Pinpoint the cell where the given text exists, returning its (X, Y) midpoint coordinate. 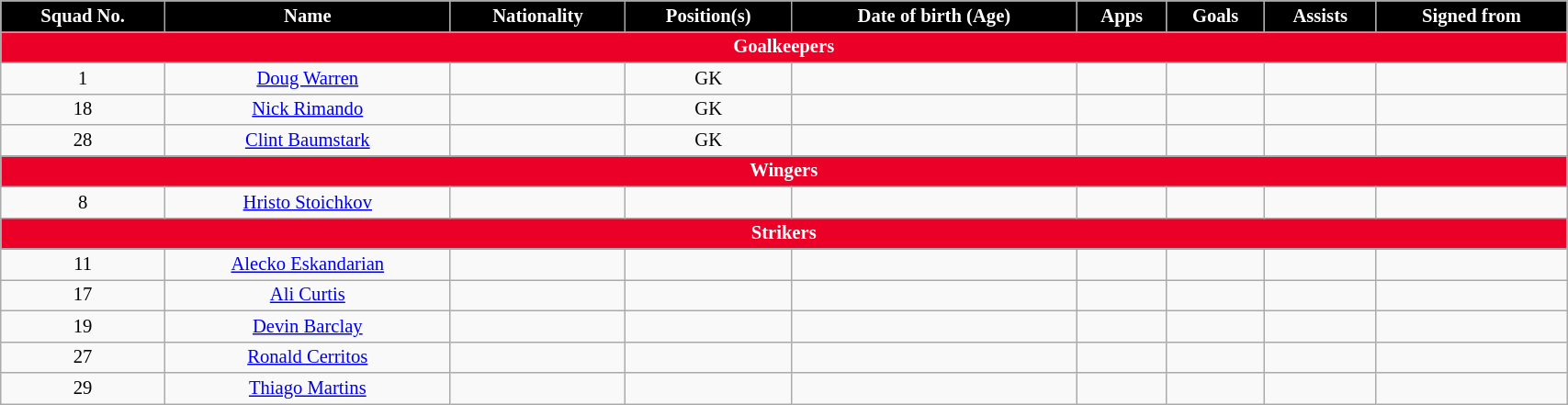
Apps (1122, 16)
Ronald Cerritos (307, 357)
1 (83, 78)
Goals (1215, 16)
17 (83, 295)
Nationality (538, 16)
18 (83, 109)
19 (83, 326)
Nick Rimando (307, 109)
11 (83, 264)
Hristo Stoichkov (307, 202)
28 (83, 141)
Clint Baumstark (307, 141)
Squad No. (83, 16)
Devin Barclay (307, 326)
Strikers (784, 233)
Alecko Eskandarian (307, 264)
Ali Curtis (307, 295)
Assists (1320, 16)
Position(s) (709, 16)
Name (307, 16)
Signed from (1472, 16)
Goalkeepers (784, 47)
Doug Warren (307, 78)
Thiago Martins (307, 388)
8 (83, 202)
27 (83, 357)
Date of birth (Age) (933, 16)
Wingers (784, 171)
29 (83, 388)
